Find where the given text appears and provide that cell's center as (X, Y) coordinate. 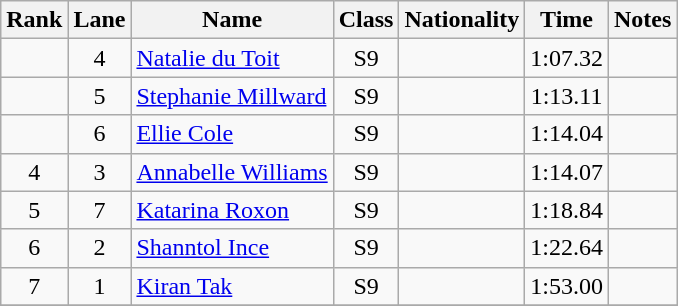
Annabelle Williams (232, 172)
1:13.11 (567, 96)
1:22.64 (567, 248)
Time (567, 20)
3 (100, 172)
Ellie Cole (232, 134)
Lane (100, 20)
Rank (34, 20)
1:14.07 (567, 172)
Shanntol Ince (232, 248)
1:18.84 (567, 210)
Kiran Tak (232, 286)
Stephanie Millward (232, 96)
Nationality (462, 20)
Notes (642, 20)
Natalie du Toit (232, 58)
2 (100, 248)
1 (100, 286)
Class (366, 20)
1:53.00 (567, 286)
1:14.04 (567, 134)
Name (232, 20)
1:07.32 (567, 58)
Katarina Roxon (232, 210)
